Return the (X, Y) coordinate for the center point of the cell that contains the specified text.  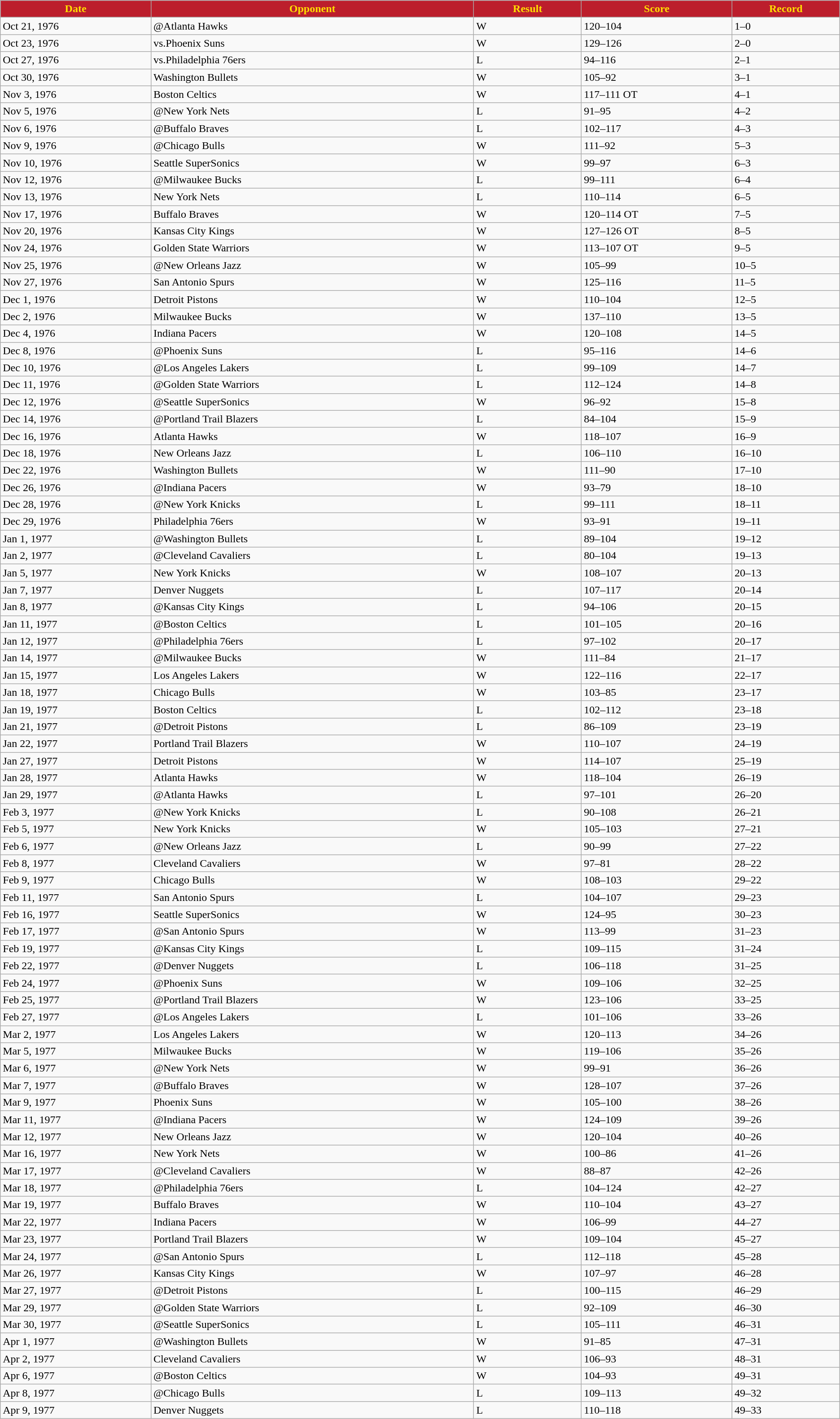
Mar 12, 1977 (76, 1137)
49–33 (786, 1410)
Nov 12, 1976 (76, 180)
Jan 29, 1977 (76, 795)
129–126 (657, 43)
Nov 17, 1976 (76, 214)
108–103 (657, 880)
31–25 (786, 966)
5–3 (786, 145)
94–116 (657, 60)
Dec 1, 1976 (76, 299)
21–17 (786, 658)
Dec 8, 1976 (76, 351)
Dec 12, 1976 (76, 402)
Golden State Warriors (312, 248)
119–106 (657, 1051)
106–99 (657, 1222)
Feb 19, 1977 (76, 949)
20–13 (786, 573)
37–26 (786, 1085)
Apr 1, 1977 (76, 1342)
106–93 (657, 1359)
Nov 27, 1976 (76, 282)
Apr 9, 1977 (76, 1410)
110–118 (657, 1410)
46–28 (786, 1273)
Jan 28, 1977 (76, 778)
Record (786, 9)
10–5 (786, 265)
49–31 (786, 1376)
15–8 (786, 402)
Score (657, 9)
Mar 30, 1977 (76, 1325)
Mar 5, 1977 (76, 1051)
Mar 22, 1977 (76, 1222)
113–99 (657, 931)
Mar 6, 1977 (76, 1068)
111–84 (657, 658)
123–106 (657, 1000)
91–85 (657, 1342)
Date (76, 9)
Apr 6, 1977 (76, 1376)
39–26 (786, 1120)
45–27 (786, 1239)
27–21 (786, 829)
Dec 16, 1976 (76, 436)
33–25 (786, 1000)
Oct 23, 1976 (76, 43)
Feb 27, 1977 (76, 1017)
109–115 (657, 949)
29–23 (786, 897)
106–110 (657, 453)
14–7 (786, 368)
13–5 (786, 316)
120–114 OT (657, 214)
125–116 (657, 282)
Oct 27, 1976 (76, 60)
@Denver Nuggets (312, 966)
26–19 (786, 778)
Dec 22, 1976 (76, 470)
20–17 (786, 641)
Nov 13, 1976 (76, 197)
16–9 (786, 436)
102–112 (657, 709)
Nov 10, 1976 (76, 163)
40–26 (786, 1137)
Jan 27, 1977 (76, 761)
47–31 (786, 1342)
Jan 22, 1977 (76, 743)
113–107 OT (657, 248)
Feb 16, 1977 (76, 914)
Dec 14, 1976 (76, 419)
14–5 (786, 334)
16–10 (786, 453)
19–11 (786, 522)
Dec 26, 1976 (76, 487)
Mar 17, 1977 (76, 1171)
109–104 (657, 1239)
101–106 (657, 1017)
Opponent (312, 9)
99–97 (657, 163)
29–22 (786, 880)
100–115 (657, 1290)
90–108 (657, 812)
6–5 (786, 197)
92–109 (657, 1308)
Jan 2, 1977 (76, 556)
114–107 (657, 761)
2–1 (786, 60)
89–104 (657, 539)
Mar 27, 1977 (76, 1290)
48–31 (786, 1359)
84–104 (657, 419)
91–95 (657, 111)
31–23 (786, 931)
27–22 (786, 846)
117–111 OT (657, 94)
23–17 (786, 692)
Jan 5, 1977 (76, 573)
vs.Philadelphia 76ers (312, 60)
107–97 (657, 1273)
100–86 (657, 1154)
Mar 23, 1977 (76, 1239)
46–30 (786, 1308)
124–95 (657, 914)
Mar 18, 1977 (76, 1188)
36–26 (786, 1068)
19–12 (786, 539)
42–26 (786, 1171)
Apr 8, 1977 (76, 1393)
Feb 3, 1977 (76, 812)
Dec 28, 1976 (76, 505)
43–27 (786, 1205)
Mar 19, 1977 (76, 1205)
23–19 (786, 726)
Feb 22, 1977 (76, 966)
Jan 15, 1977 (76, 675)
26–20 (786, 795)
20–15 (786, 607)
Jan 19, 1977 (76, 709)
17–10 (786, 470)
Feb 9, 1977 (76, 880)
Jan 14, 1977 (76, 658)
96–92 (657, 402)
23–18 (786, 709)
Dec 2, 1976 (76, 316)
6–4 (786, 180)
Mar 11, 1977 (76, 1120)
6–3 (786, 163)
Mar 9, 1977 (76, 1103)
Jan 7, 1977 (76, 590)
19–13 (786, 556)
105–103 (657, 829)
111–92 (657, 145)
90–99 (657, 846)
93–79 (657, 487)
1–0 (786, 26)
Feb 25, 1977 (76, 1000)
31–24 (786, 949)
44–27 (786, 1222)
4–2 (786, 111)
8–5 (786, 231)
Dec 18, 1976 (76, 453)
15–9 (786, 419)
32–25 (786, 983)
18–11 (786, 505)
Feb 17, 1977 (76, 931)
26–21 (786, 812)
108–107 (657, 573)
Nov 9, 1976 (76, 145)
Mar 16, 1977 (76, 1154)
Mar 24, 1977 (76, 1256)
Jan 18, 1977 (76, 692)
102–117 (657, 128)
Nov 24, 1976 (76, 248)
Mar 2, 1977 (76, 1034)
Feb 6, 1977 (76, 846)
Jan 1, 1977 (76, 539)
118–104 (657, 778)
vs.Phoenix Suns (312, 43)
104–124 (657, 1188)
94–106 (657, 607)
99–91 (657, 1068)
128–107 (657, 1085)
124–109 (657, 1120)
4–3 (786, 128)
105–111 (657, 1325)
Feb 24, 1977 (76, 983)
103–85 (657, 692)
80–104 (657, 556)
104–107 (657, 897)
95–116 (657, 351)
25–19 (786, 761)
110–114 (657, 197)
Mar 29, 1977 (76, 1308)
118–107 (657, 436)
111–90 (657, 470)
9–5 (786, 248)
46–29 (786, 1290)
Oct 30, 1976 (76, 77)
34–26 (786, 1034)
Nov 6, 1976 (76, 128)
104–93 (657, 1376)
112–118 (657, 1256)
101–105 (657, 624)
14–8 (786, 385)
Phoenix Suns (312, 1103)
Jan 8, 1977 (76, 607)
24–19 (786, 743)
Mar 26, 1977 (76, 1273)
4–1 (786, 94)
3–1 (786, 77)
93–91 (657, 522)
18–10 (786, 487)
14–6 (786, 351)
11–5 (786, 282)
120–108 (657, 334)
107–117 (657, 590)
Feb 5, 1977 (76, 829)
88–87 (657, 1171)
Jan 12, 1977 (76, 641)
97–101 (657, 795)
110–107 (657, 743)
28–22 (786, 863)
49–32 (786, 1393)
137–110 (657, 316)
109–106 (657, 983)
Nov 20, 1976 (76, 231)
Jan 11, 1977 (76, 624)
Jan 21, 1977 (76, 726)
45–28 (786, 1256)
127–126 OT (657, 231)
46–31 (786, 1325)
41–26 (786, 1154)
106–118 (657, 966)
Result (528, 9)
Mar 7, 1977 (76, 1085)
105–92 (657, 77)
38–26 (786, 1103)
97–102 (657, 641)
35–26 (786, 1051)
105–99 (657, 265)
120–113 (657, 1034)
Apr 2, 1977 (76, 1359)
Feb 8, 1977 (76, 863)
97–81 (657, 863)
Nov 3, 1976 (76, 94)
122–116 (657, 675)
109–113 (657, 1393)
42–27 (786, 1188)
Dec 11, 1976 (76, 385)
22–17 (786, 675)
2–0 (786, 43)
7–5 (786, 214)
Dec 10, 1976 (76, 368)
86–109 (657, 726)
Philadelphia 76ers (312, 522)
Nov 5, 1976 (76, 111)
105–100 (657, 1103)
20–16 (786, 624)
Feb 11, 1977 (76, 897)
99–109 (657, 368)
12–5 (786, 299)
Nov 25, 1976 (76, 265)
Dec 4, 1976 (76, 334)
Oct 21, 1976 (76, 26)
20–14 (786, 590)
33–26 (786, 1017)
112–124 (657, 385)
30–23 (786, 914)
Dec 29, 1976 (76, 522)
